Identify which cell holds the provided text, then report its (X, Y) central coordinate. 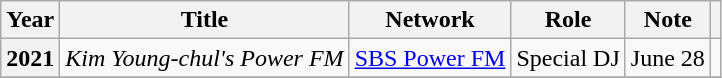
Year (30, 20)
Title (204, 20)
Role (568, 20)
Network (430, 20)
June 28 (668, 58)
2021 (30, 58)
Kim Young-chul's Power FM (204, 58)
SBS Power FM (430, 58)
Note (668, 20)
Special DJ (568, 58)
